Search for the cell housing the specified text and yield its [X, Y] center coordinate. 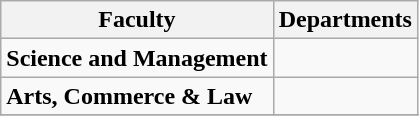
Departments [345, 20]
Arts, Commerce & Law [137, 96]
Science and Management [137, 58]
Faculty [137, 20]
